Return [X, Y] of the center of cell containing provided text 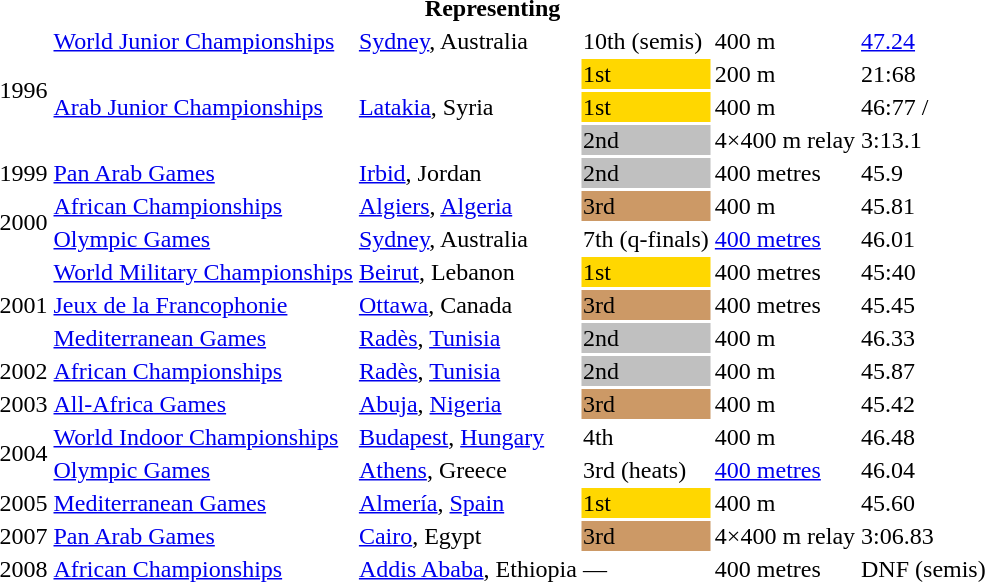
Cairo, Egypt [468, 536]
Athens, Greece [468, 470]
7th (q-finals) [646, 239]
Irbid, Jordan [468, 173]
3rd (heats) [646, 470]
Arab Junior Championships [203, 107]
Budapest, Hungary [468, 437]
Jeux de la Francophonie [203, 305]
Latakia, Syria [468, 107]
Beirut, Lebanon [468, 272]
Algiers, Algeria [468, 206]
World Junior Championships [203, 41]
4th [646, 437]
10th (semis) [646, 41]
200 m [784, 74]
All-Africa Games [203, 404]
World Military Championships [203, 272]
World Indoor Championships [203, 437]
Ottawa, Canada [468, 305]
Almería, Spain [468, 503]
Abuja, Nigeria [468, 404]
